Determine the [x, y] coordinate at the center of the cell enclosing the given text.  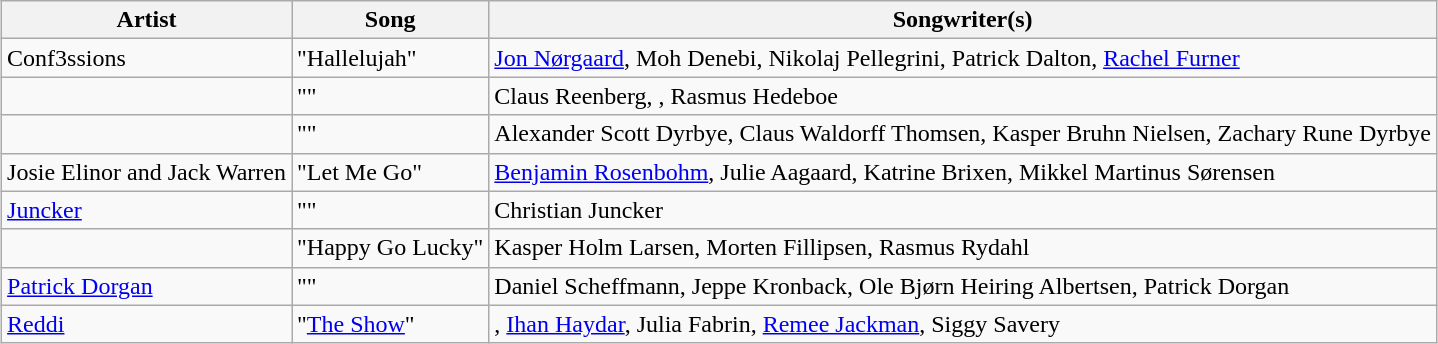
Reddi [147, 324]
"The Show" [390, 324]
Juncker [147, 210]
Conf3ssions [147, 58]
Patrick Dorgan [147, 286]
Song [390, 20]
"Let Me Go" [390, 172]
Josie Elinor and Jack Warren [147, 172]
Artist [147, 20]
Christian Juncker [963, 210]
Jon Nørgaard, Moh Denebi, Nikolaj Pellegrini, Patrick Dalton, Rachel Furner [963, 58]
Daniel Scheffmann, Jeppe Kronback, Ole Bjørn Heiring Albertsen, Patrick Dorgan [963, 286]
"Happy Go Lucky" [390, 248]
Songwriter(s) [963, 20]
Claus Reenberg, , Rasmus Hedeboe [963, 96]
Benjamin Rosenbohm, Julie Aagaard, Katrine Brixen, Mikkel Martinus Sørensen [963, 172]
, Ihan Haydar, Julia Fabrin, Remee Jackman, Siggy Savery [963, 324]
"Hallelujah" [390, 58]
Alexander Scott Dyrbye, Claus Waldorff Thomsen, Kasper Bruhn Nielsen, Zachary Rune Dyrbye [963, 134]
Kasper Holm Larsen, Morten Fillipsen, Rasmus Rydahl [963, 248]
